Provide the (X, Y) coordinate of the cell's center where the given text is located.  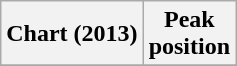
Peakposition (189, 34)
Chart (2013) (72, 34)
